Pinpoint the cell where the given text exists, returning its [x, y] midpoint coordinate. 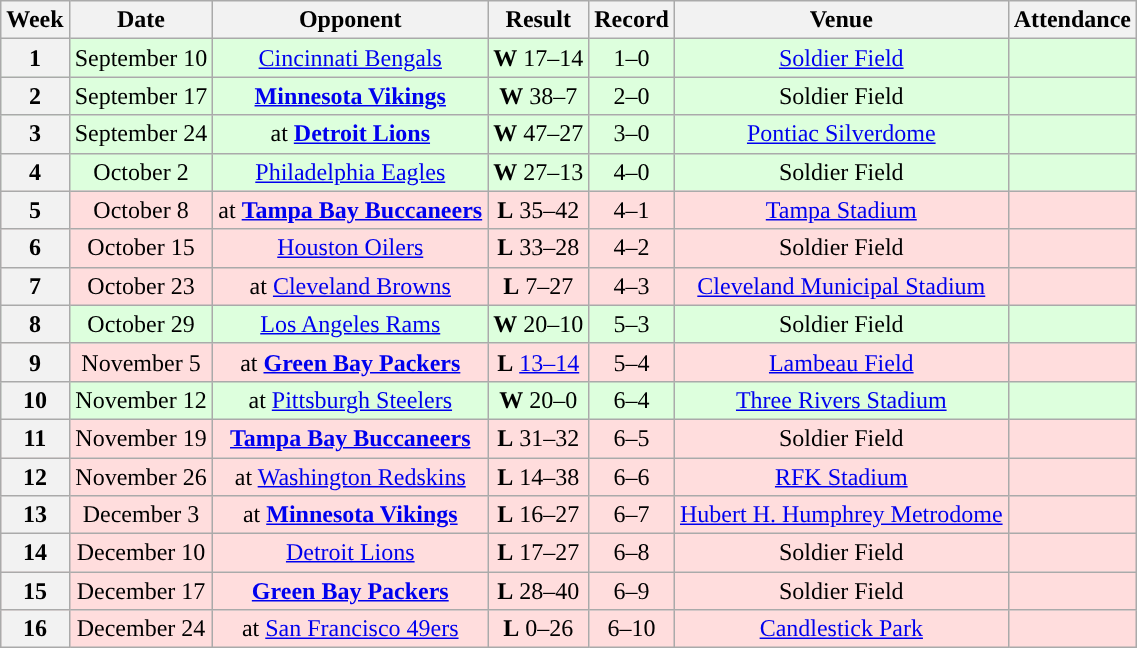
Philadelphia Eagles [350, 172]
Hubert H. Humphrey Metrodome [841, 515]
10 [35, 400]
W 38–7 [538, 96]
at Pittsburgh Steelers [350, 400]
W 27–13 [538, 172]
6–9 [632, 591]
3–0 [632, 134]
October 8 [141, 210]
Candlestick Park [841, 629]
L 35–42 [538, 210]
Pontiac Silverdome [841, 134]
December 10 [141, 553]
8 [35, 324]
3 [35, 134]
September 24 [141, 134]
at San Francisco 49ers [350, 629]
December 17 [141, 591]
at Cleveland Browns [350, 286]
6–4 [632, 400]
15 [35, 591]
7 [35, 286]
L 33–28 [538, 248]
Record [632, 20]
4 [35, 172]
9 [35, 362]
Date [141, 20]
October 2 [141, 172]
November 5 [141, 362]
2 [35, 96]
4–1 [632, 210]
Detroit Lions [350, 553]
6–6 [632, 477]
Los Angeles Rams [350, 324]
September 10 [141, 58]
4–2 [632, 248]
Tampa Stadium [841, 210]
Attendance [1072, 20]
at Minnesota Vikings [350, 515]
13 [35, 515]
RFK Stadium [841, 477]
Minnesota Vikings [350, 96]
L 13–14 [538, 362]
W 47–27 [538, 134]
October 15 [141, 248]
5–3 [632, 324]
Opponent [350, 20]
1 [35, 58]
November 26 [141, 477]
Green Bay Packers [350, 591]
November 12 [141, 400]
5–4 [632, 362]
4–0 [632, 172]
L 31–32 [538, 438]
16 [35, 629]
December 3 [141, 515]
W 20–10 [538, 324]
October 23 [141, 286]
Three Rivers Stadium [841, 400]
14 [35, 553]
L 28–40 [538, 591]
W 17–14 [538, 58]
Cleveland Municipal Stadium [841, 286]
5 [35, 210]
at Detroit Lions [350, 134]
6–7 [632, 515]
Cincinnati Bengals [350, 58]
Result [538, 20]
6 [35, 248]
December 24 [141, 629]
12 [35, 477]
November 19 [141, 438]
W 20–0 [538, 400]
6–8 [632, 553]
L 14–38 [538, 477]
L 16–27 [538, 515]
Week [35, 20]
at Tampa Bay Buccaneers [350, 210]
Tampa Bay Buccaneers [350, 438]
4–3 [632, 286]
1–0 [632, 58]
2–0 [632, 96]
Lambeau Field [841, 362]
6–5 [632, 438]
September 17 [141, 96]
L 17–27 [538, 553]
Venue [841, 20]
at Green Bay Packers [350, 362]
L 7–27 [538, 286]
L 0–26 [538, 629]
October 29 [141, 324]
at Washington Redskins [350, 477]
6–10 [632, 629]
11 [35, 438]
Houston Oilers [350, 248]
